Pinpoint the cell where the given text exists, returning its [x, y] midpoint coordinate. 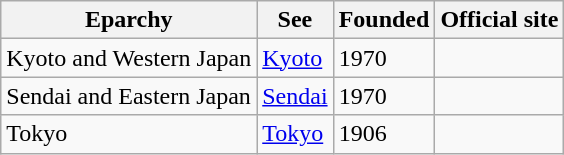
Sendai and Eastern Japan [129, 96]
See [295, 20]
Kyoto and Western Japan [129, 58]
Eparchy [129, 20]
Founded [384, 20]
1906 [384, 134]
Official site [500, 20]
Kyoto [295, 58]
Sendai [295, 96]
